Detect which cell encompasses the target text, then output its [X, Y] center coordinate. 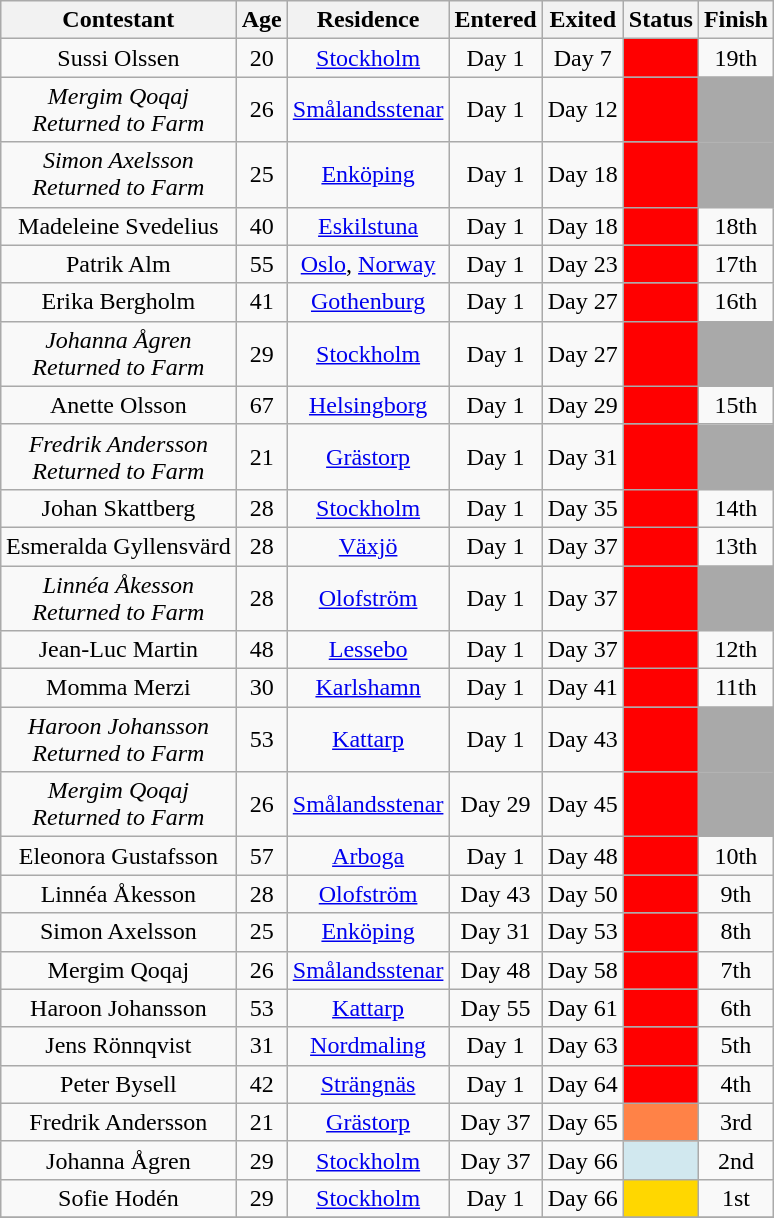
Madeleine Svedelius [119, 226]
Age [262, 20]
Lessebo [368, 650]
Residence [368, 20]
8th [736, 932]
Växjö [368, 546]
Mergim Qoqaj [119, 970]
Day 41 [582, 688]
Peter Bysell [119, 1084]
Jean-Luc Martin [119, 650]
Johanna ÅgrenReturned to Farm [119, 354]
31 [262, 1046]
Day 12 [582, 110]
18th [736, 226]
Momma Merzi [119, 688]
5th [736, 1046]
17th [736, 264]
Contestant [119, 20]
9th [736, 894]
Patrik Alm [119, 264]
Day 53 [582, 932]
Exited [582, 20]
41 [262, 302]
Day 35 [582, 508]
55 [262, 264]
1st [736, 1198]
19th [736, 58]
Karlshamn [368, 688]
15th [736, 405]
10th [736, 856]
Day 45 [582, 804]
16th [736, 302]
Day 63 [582, 1046]
Esmeralda Gyllensvärd [119, 546]
Linnéa Åkesson [119, 894]
30 [262, 688]
Anette Olsson [119, 405]
Helsingborg [368, 405]
40 [262, 226]
48 [262, 650]
11th [736, 688]
Day 55 [496, 1008]
Linnéa ÅkessonReturned to Farm [119, 598]
Nordmaling [368, 1046]
57 [262, 856]
Johan Skattberg [119, 508]
Haroon Johansson [119, 1008]
Arboga [368, 856]
Entered [496, 20]
2nd [736, 1160]
13th [736, 546]
Day 7 [582, 58]
Eskilstuna [368, 226]
Sussi Olssen [119, 58]
Day 23 [582, 264]
Finish [736, 20]
Simon Axelsson [119, 932]
14th [736, 508]
Day 64 [582, 1084]
Haroon JohanssonReturned to Farm [119, 740]
Gothenburg [368, 302]
Jens Rönnqvist [119, 1046]
4th [736, 1084]
67 [262, 405]
Sofie Hodén [119, 1198]
Day 61 [582, 1008]
Eleonora Gustafsson [119, 856]
Oslo, Norway [368, 264]
20 [262, 58]
Simon AxelssonReturned to Farm [119, 174]
12th [736, 650]
Johanna Ågren [119, 1160]
Strängnäs [368, 1084]
Erika Bergholm [119, 302]
42 [262, 1084]
Day 65 [582, 1122]
7th [736, 970]
Fredrik AnderssonReturned to Farm [119, 456]
Day 50 [582, 894]
Day 58 [582, 970]
6th [736, 1008]
Status [660, 20]
Fredrik Andersson [119, 1122]
3rd [736, 1122]
